For the text-containing cell, return its midpoint in (X, Y) coordinate format. 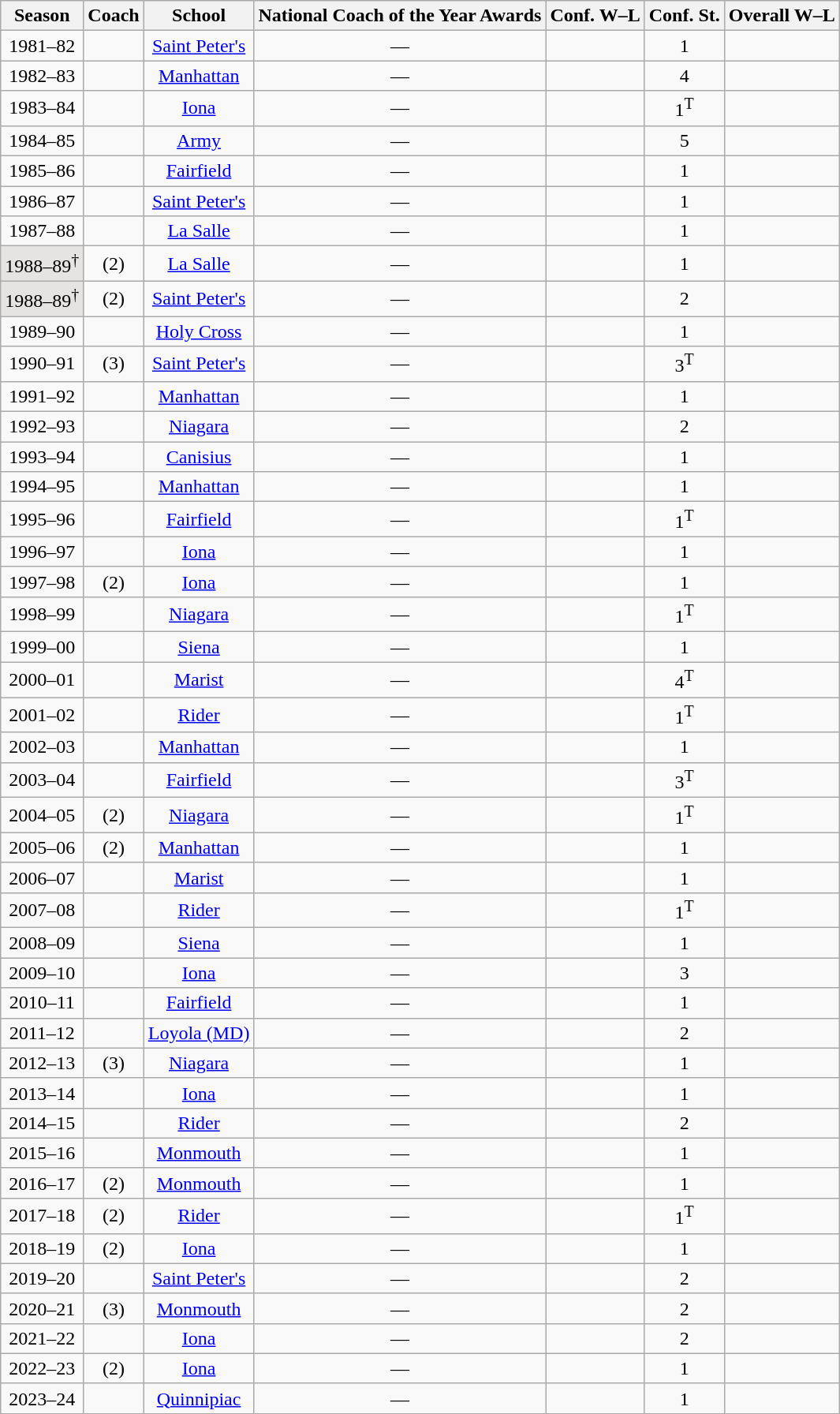
Army (199, 140)
Conf. W–L (595, 16)
5 (685, 140)
1994–95 (43, 487)
1989–90 (43, 331)
National Coach of the Year Awards (400, 16)
Coach (114, 16)
2013–14 (43, 1093)
2004–05 (43, 816)
2003–04 (43, 780)
1986–87 (43, 201)
2019–20 (43, 1278)
2022–23 (43, 1368)
1995–96 (43, 519)
2010–11 (43, 1003)
1991–92 (43, 396)
Season (43, 16)
Canisius (199, 457)
1982–83 (43, 76)
2018–19 (43, 1248)
Holy Cross (199, 331)
1987–88 (43, 231)
1990–91 (43, 365)
2020–21 (43, 1308)
Conf. St. (685, 16)
Loyola (MD) (199, 1033)
1999–00 (43, 647)
2015–16 (43, 1153)
2017–18 (43, 1217)
2009–10 (43, 973)
2011–12 (43, 1033)
1985–86 (43, 171)
2006–07 (43, 877)
1981–82 (43, 46)
4 (685, 76)
2016–17 (43, 1183)
2007–08 (43, 911)
3 (685, 973)
2014–15 (43, 1123)
4T (685, 680)
2012–13 (43, 1063)
2008–09 (43, 943)
2023–24 (43, 1398)
2001–02 (43, 715)
1983–84 (43, 109)
1997–98 (43, 582)
1984–85 (43, 140)
2002–03 (43, 747)
Overall W–L (782, 16)
School (199, 16)
2021–22 (43, 1338)
1992–93 (43, 427)
Quinnipiac (199, 1398)
1998–99 (43, 614)
2005–06 (43, 847)
1996–97 (43, 552)
1993–94 (43, 457)
2000–01 (43, 680)
